Provide the [x, y] coordinate of the cell's center where the given text is located.  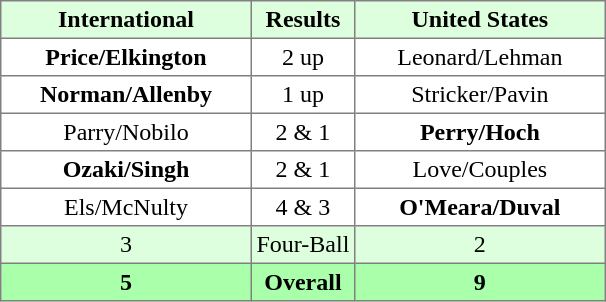
Parry/Nobilo [126, 132]
3 [126, 245]
2 [480, 245]
Leonard/Lehman [480, 57]
Perry/Hoch [480, 132]
Price/Elkington [126, 57]
United States [480, 20]
Stricker/Pavin [480, 95]
5 [126, 282]
Norman/Allenby [126, 95]
Love/Couples [480, 170]
International [126, 20]
O'Meara/Duval [480, 207]
2 up [302, 57]
1 up [302, 95]
Four-Ball [302, 245]
Ozaki/Singh [126, 170]
9 [480, 282]
Results [302, 20]
Overall [302, 282]
4 & 3 [302, 207]
Els/McNulty [126, 207]
